From the cell containing the given text, extract its center point as (X, Y) coordinate. 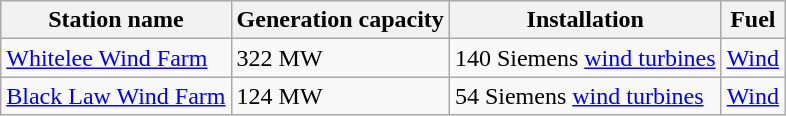
Fuel (752, 20)
Whitelee Wind Farm (116, 58)
322 MW (340, 58)
Station name (116, 20)
124 MW (340, 96)
54 Siemens wind turbines (585, 96)
140 Siemens wind turbines (585, 58)
Installation (585, 20)
Generation capacity (340, 20)
Black Law Wind Farm (116, 96)
